Scan for the cell matching the given text and deliver its (X, Y) coordinate at center. 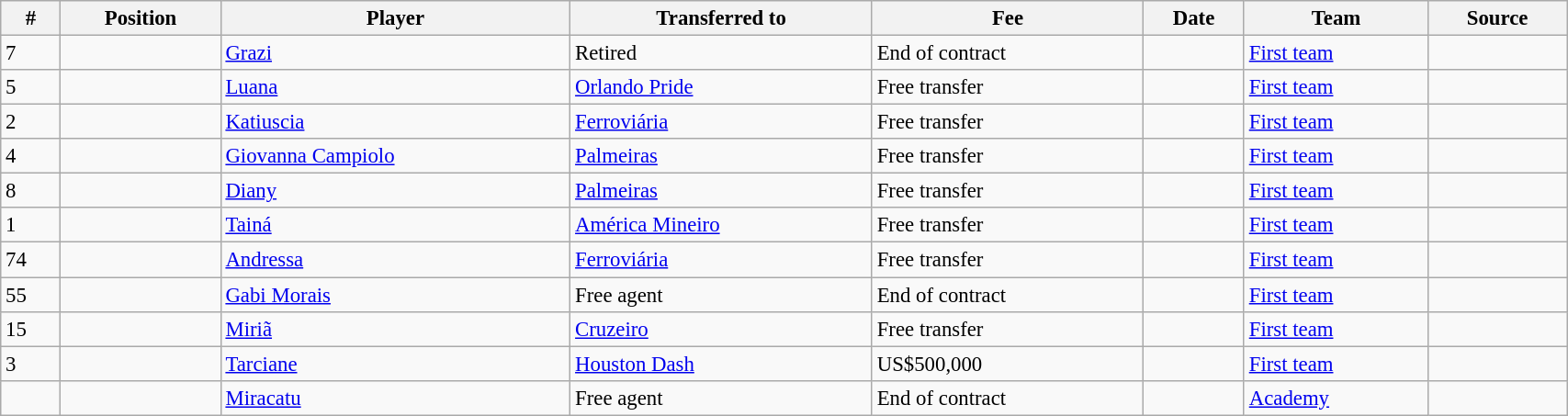
América Mineiro (722, 225)
Luana (395, 87)
55 (31, 295)
Diany (395, 191)
1 (31, 225)
Position (141, 18)
US$500,000 (1007, 364)
Andressa (395, 260)
Transferred to (722, 18)
Cruzeiro (722, 329)
Source (1497, 18)
5 (31, 87)
Date (1194, 18)
Giovanna Campiolo (395, 156)
Tainá (395, 225)
15 (31, 329)
3 (31, 364)
Miracatu (395, 398)
Miriã (395, 329)
Fee (1007, 18)
4 (31, 156)
Tarciane (395, 364)
Team (1336, 18)
Gabi Morais (395, 295)
Houston Dash (722, 364)
Retired (722, 53)
Player (395, 18)
Orlando Pride (722, 87)
Grazi (395, 53)
8 (31, 191)
Academy (1336, 398)
74 (31, 260)
# (31, 18)
2 (31, 122)
7 (31, 53)
Katiuscia (395, 122)
